Find where the given text appears and provide that cell's center as [x, y] coordinate. 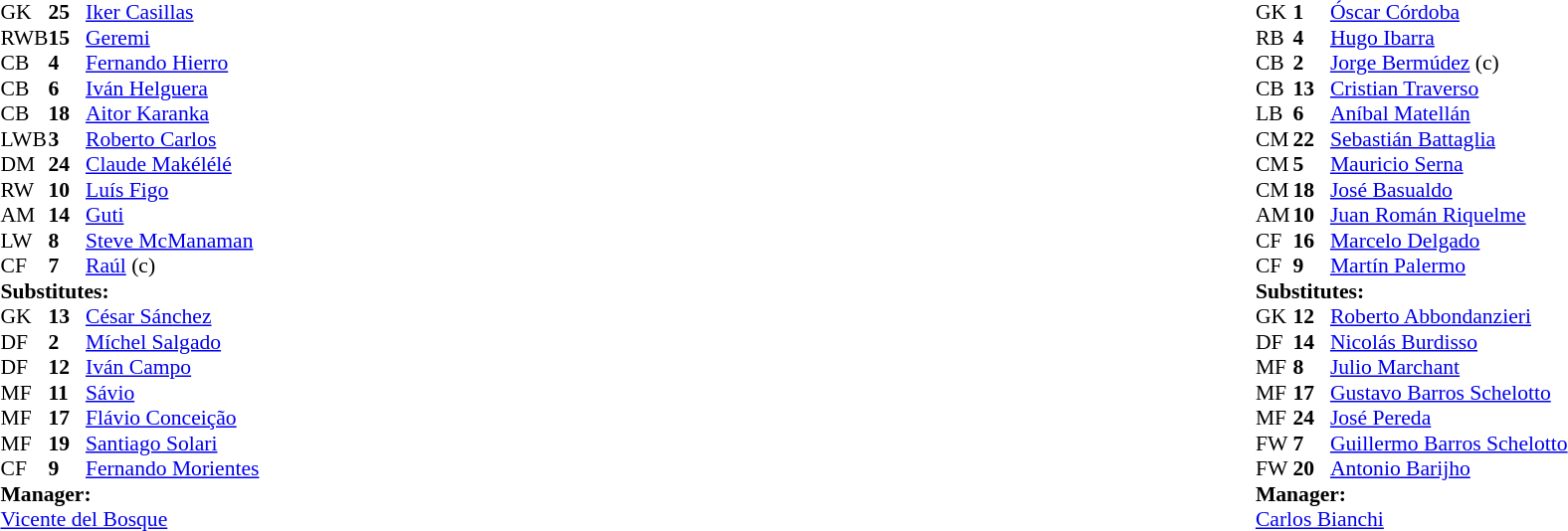
19 [67, 443]
Aitor Karanka [172, 114]
Julio Marchant [1449, 367]
Guillermo Barros Schelotto [1449, 443]
LWB [24, 139]
Iván Helguera [172, 88]
Míchel Salgado [172, 342]
LW [24, 241]
Fernando Hierro [172, 63]
Jorge Bermúdez (c) [1449, 63]
Claude Makélélé [172, 164]
Iker Casillas [172, 13]
Geremi [172, 38]
16 [1311, 241]
Roberto Carlos [172, 139]
Cristian Traverso [1449, 88]
Roberto Abbondanzieri [1449, 317]
Sávio [172, 393]
Iván Campo [172, 367]
Martín Palermo [1449, 265]
Sebastián Battaglia [1449, 139]
Steve McManaman [172, 241]
José Basualdo [1449, 190]
Guti [172, 216]
Santiago Solari [172, 443]
RW [24, 190]
Fernando Morientes [172, 468]
Nicolás Burdisso [1449, 342]
Mauricio Serna [1449, 164]
Juan Román Riquelme [1449, 216]
RB [1274, 38]
César Sánchez [172, 317]
20 [1311, 468]
RWB [24, 38]
15 [67, 38]
25 [67, 13]
Hugo Ibarra [1449, 38]
1 [1311, 13]
Gustavo Barros Schelotto [1449, 393]
Aníbal Matellán [1449, 114]
Raúl (c) [172, 265]
Flávio Conceição [172, 419]
Antonio Barijho [1449, 468]
3 [67, 139]
Óscar Córdoba [1449, 13]
11 [67, 393]
Marcelo Delgado [1449, 241]
DM [24, 164]
Luís Figo [172, 190]
5 [1311, 164]
22 [1311, 139]
LB [1274, 114]
José Pereda [1449, 419]
